Pinpoint the cell where the given text exists, returning its (x, y) midpoint coordinate. 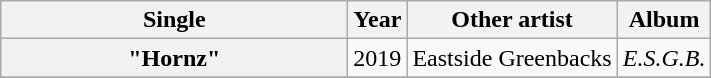
"Hornz" (174, 58)
Album (664, 20)
2019 (378, 58)
Year (378, 20)
Eastside Greenbacks (512, 58)
E.S.G.B. (664, 58)
Single (174, 20)
Other artist (512, 20)
